Identify which cell holds the provided text, then report its [X, Y] central coordinate. 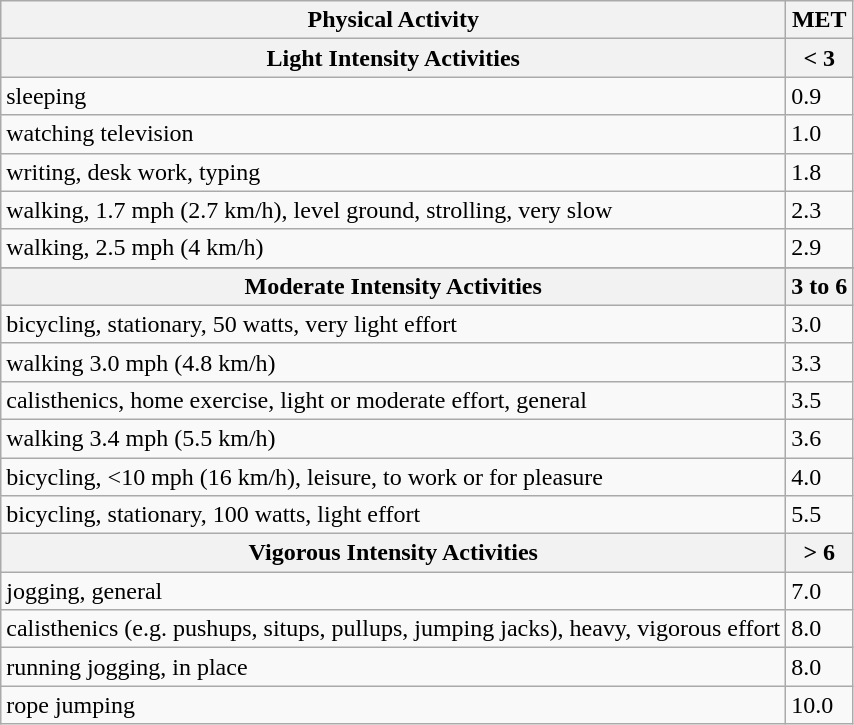
running jogging, in place [394, 667]
2.3 [820, 210]
3.6 [820, 438]
rope jumping [394, 705]
Moderate Intensity Activities [394, 286]
bicycling, stationary, 100 watts, light effort [394, 515]
walking 3.0 mph (4.8 km/h) [394, 362]
2.9 [820, 248]
writing, desk work, typing [394, 172]
3.0 [820, 324]
4.0 [820, 477]
MET [820, 20]
Physical Activity [394, 20]
3.3 [820, 362]
walking, 1.7 mph (2.7 km/h), level ground, strolling, very slow [394, 210]
calisthenics, home exercise, light or moderate effort, general [394, 400]
sleeping [394, 96]
Vigorous Intensity Activities [394, 553]
7.0 [820, 591]
5.5 [820, 515]
10.0 [820, 705]
jogging, general [394, 591]
1.0 [820, 134]
calisthenics (e.g. pushups, situps, pullups, jumping jacks), heavy, vigorous effort [394, 629]
1.8 [820, 172]
< 3 [820, 58]
bicycling, stationary, 50 watts, very light effort [394, 324]
walking 3.4 mph (5.5 km/h) [394, 438]
> 6 [820, 553]
0.9 [820, 96]
walking, 2.5 mph (4 km/h) [394, 248]
3 to 6 [820, 286]
watching television [394, 134]
Light Intensity Activities [394, 58]
3.5 [820, 400]
bicycling, <10 mph (16 km/h), leisure, to work or for pleasure [394, 477]
